Output the [X, Y] coordinate of the center of the cell containing the given text.  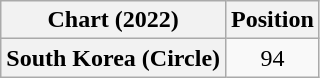
South Korea (Circle) [114, 58]
Chart (2022) [114, 20]
Position [273, 20]
94 [273, 58]
